Detect which cell encompasses the target text, then output its (x, y) center coordinate. 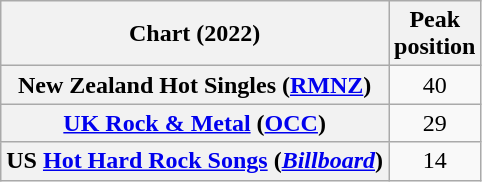
29 (435, 123)
14 (435, 161)
Peakposition (435, 34)
Chart (2022) (195, 34)
UK Rock & Metal (OCC) (195, 123)
US Hot Hard Rock Songs (Billboard) (195, 161)
40 (435, 85)
New Zealand Hot Singles (RMNZ) (195, 85)
